Detect which cell encompasses the target text, then output its [x, y] center coordinate. 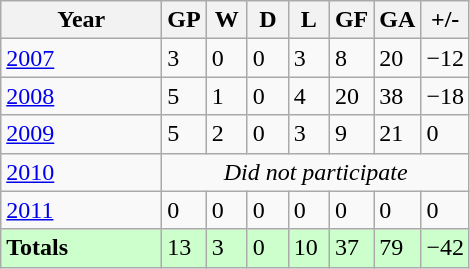
9 [351, 134]
8 [351, 58]
Did not participate [316, 172]
37 [351, 248]
2007 [82, 58]
L [308, 20]
2009 [82, 134]
Totals [82, 248]
GP [184, 20]
1 [226, 96]
−42 [446, 248]
21 [398, 134]
13 [184, 248]
Year [82, 20]
2 [226, 134]
D [268, 20]
2010 [82, 172]
W [226, 20]
38 [398, 96]
2011 [82, 210]
+/- [446, 20]
79 [398, 248]
2008 [82, 96]
−12 [446, 58]
GA [398, 20]
−18 [446, 96]
GF [351, 20]
4 [308, 96]
10 [308, 248]
